Capture the cell that displays the provided text and extract its [x, y] central coordinate. 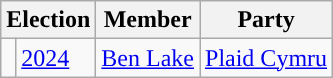
Member [148, 20]
Plaid Cymru [266, 58]
Ben Lake [148, 58]
2024 [56, 58]
Party [266, 20]
Election [48, 20]
